From the cell containing the given text, extract its center point as (x, y) coordinate. 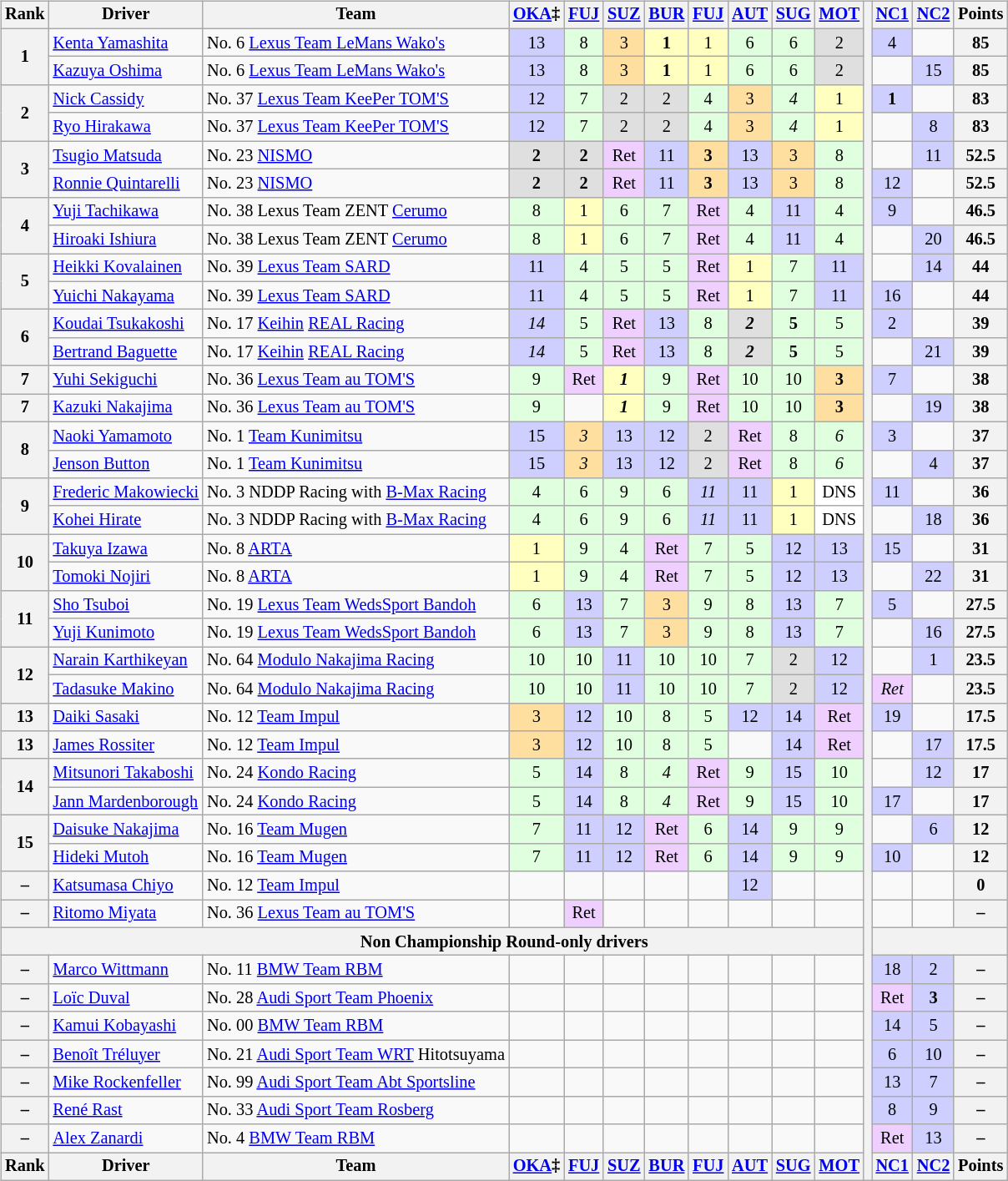
0 (980, 886)
Yuji Kunimoto (127, 633)
Yuichi Nakayama (127, 295)
Kazuki Nakajima (127, 408)
Non Championship Round-only drivers (504, 941)
Alex Zanardi (127, 1138)
Marco Wittmann (127, 970)
Yuhi Sekiguchi (127, 380)
Daisuke Nakajima (127, 830)
Bertrand Baguette (127, 352)
Ronnie Quintarelli (127, 184)
Sho Tsuboi (127, 604)
20 (933, 240)
Ryo Hirakawa (127, 127)
Kazuya Oshima (127, 71)
No. 4 BMW Team RBM (355, 1138)
Frederic Makowiecki (127, 492)
Naoki Yamamoto (127, 436)
Tsugio Matsuda (127, 155)
Loïc Duval (127, 998)
Jann Mardenborough (127, 801)
Nick Cassidy (127, 99)
Benoît Tréluyer (127, 1054)
Tomoki Nojiri (127, 577)
No. 99 Audi Sport Team Abt Sportsline (355, 1083)
Tadasuke Makino (127, 689)
No. 00 BMW Team RBM (355, 1026)
Takuya Izawa (127, 548)
No. 11 BMW Team RBM (355, 970)
Hideki Mutoh (127, 857)
Heikki Kovalainen (127, 268)
Mitsunori Takaboshi (127, 773)
Jenson Button (127, 464)
Daiki Sasaki (127, 717)
Ritomo Miyata (127, 914)
Kohei Hirate (127, 520)
Hiroaki Ishiura (127, 240)
No. 28 Audi Sport Team Phoenix (355, 998)
Narain Karthikeyan (127, 661)
James Rossiter (127, 745)
Kamui Kobayashi (127, 1026)
22 (933, 577)
René Rast (127, 1110)
No. 21 Audi Sport Team WRT Hitotsuyama (355, 1054)
No. 33 Audi Sport Team Rosberg (355, 1110)
Kenta Yamashita (127, 43)
Mike Rockenfeller (127, 1083)
Katsumasa Chiyo (127, 886)
21 (933, 352)
Yuji Tachikawa (127, 211)
Koudai Tsukakoshi (127, 324)
